Provide the [x, y] coordinate of the cell's center where the given text is located.  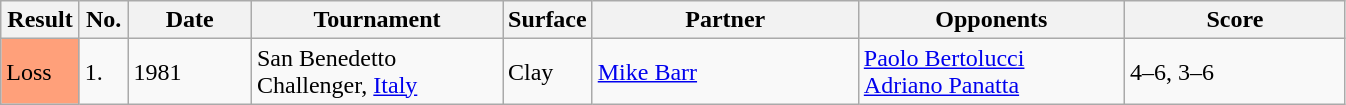
Tournament [376, 20]
Opponents [991, 20]
4–6, 3–6 [1234, 72]
No. [104, 20]
Paolo Bertolucci Adriano Panatta [991, 72]
1981 [190, 72]
1. [104, 72]
Mike Barr [725, 72]
Score [1234, 20]
Clay [547, 72]
Surface [547, 20]
Date [190, 20]
San Benedetto Challenger, Italy [376, 72]
Loss [40, 72]
Result [40, 20]
Partner [725, 20]
